Capture the cell that displays the provided text and extract its (X, Y) central coordinate. 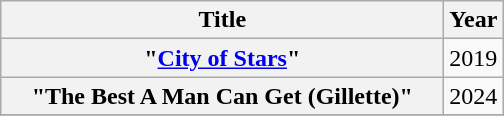
Year (474, 20)
"City of Stars" (222, 58)
Title (222, 20)
"The Best A Man Can Get (Gillette)" (222, 96)
2024 (474, 96)
2019 (474, 58)
